Detect which cell encompasses the target text, then output its [X, Y] center coordinate. 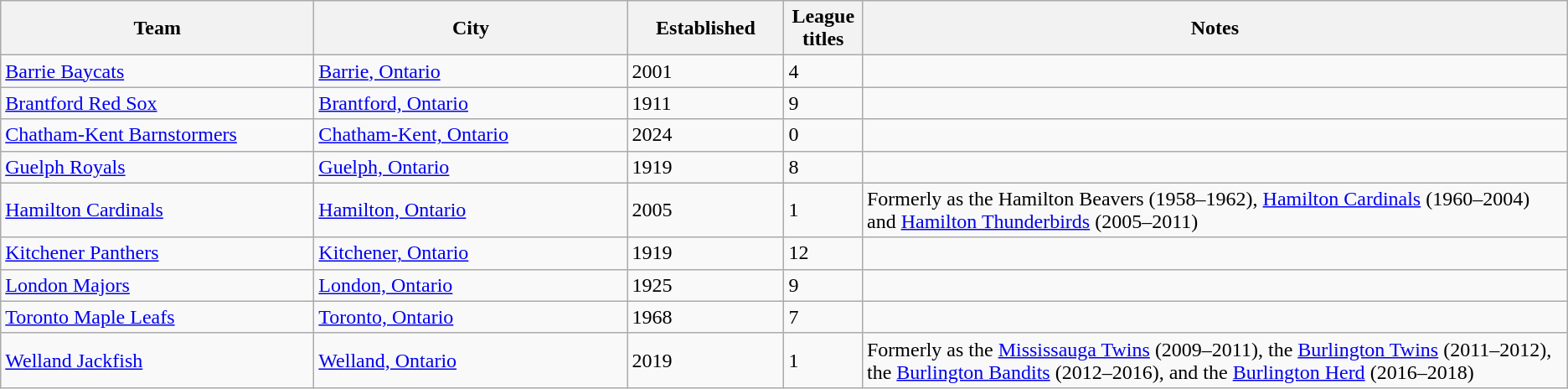
Brantford Red Sox [157, 103]
London, Ontario [471, 285]
Formerly as the Hamilton Beavers (1958–1962), Hamilton Cardinals (1960–2004) and Hamilton Thunderbirds (2005–2011) [1215, 210]
Chatham-Kent, Ontario [471, 135]
Team [157, 29]
8 [823, 167]
City [471, 29]
Hamilton Cardinals [157, 210]
Notes [1215, 29]
Welland, Ontario [471, 360]
7 [823, 317]
Welland Jackfish [157, 360]
2019 [705, 360]
Kitchener Panthers [157, 253]
1968 [705, 317]
Guelph Royals [157, 167]
2001 [705, 71]
Chatham-Kent Barnstormers [157, 135]
Brantford, Ontario [471, 103]
Guelph, Ontario [471, 167]
0 [823, 135]
League titles [823, 29]
Established [705, 29]
12 [823, 253]
Toronto, Ontario [471, 317]
1925 [705, 285]
2005 [705, 210]
Barrie, Ontario [471, 71]
Hamilton, Ontario [471, 210]
4 [823, 71]
2024 [705, 135]
Barrie Baycats [157, 71]
Kitchener, Ontario [471, 253]
1911 [705, 103]
London Majors [157, 285]
Toronto Maple Leafs [157, 317]
